Output the [x, y] coordinate of the center of the cell containing the given text.  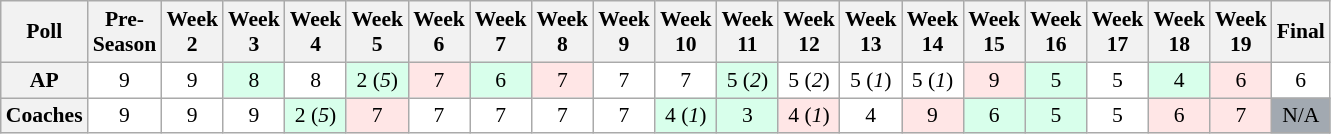
Week6 [439, 32]
Week17 [1118, 32]
N/A [1301, 116]
Week12 [809, 32]
3 [748, 116]
Week15 [994, 32]
Week5 [377, 32]
Week2 [192, 32]
Poll [44, 32]
Week14 [933, 32]
Week10 [686, 32]
Week13 [871, 32]
Week3 [254, 32]
Week7 [501, 32]
Week4 [316, 32]
Final [1301, 32]
AP [44, 80]
Coaches [44, 116]
Week11 [748, 32]
Week19 [1241, 32]
Pre-Season [125, 32]
Week16 [1056, 32]
Week18 [1179, 32]
Week9 [624, 32]
Week8 [562, 32]
